For the text-containing cell, return its midpoint in [X, Y] coordinate format. 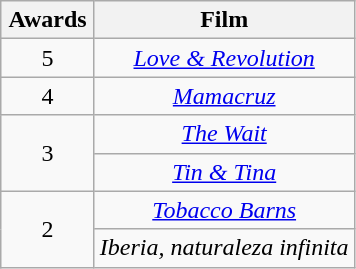
Awards [48, 20]
Film [224, 20]
Tobacco Barns [224, 210]
4 [48, 96]
3 [48, 153]
The Wait [224, 134]
Mamacruz [224, 96]
Iberia, naturaleza infinita [224, 248]
Love & Revolution [224, 58]
2 [48, 229]
Tin & Tina [224, 172]
5 [48, 58]
